Find where the given text appears and provide that cell's center as [X, Y] coordinate. 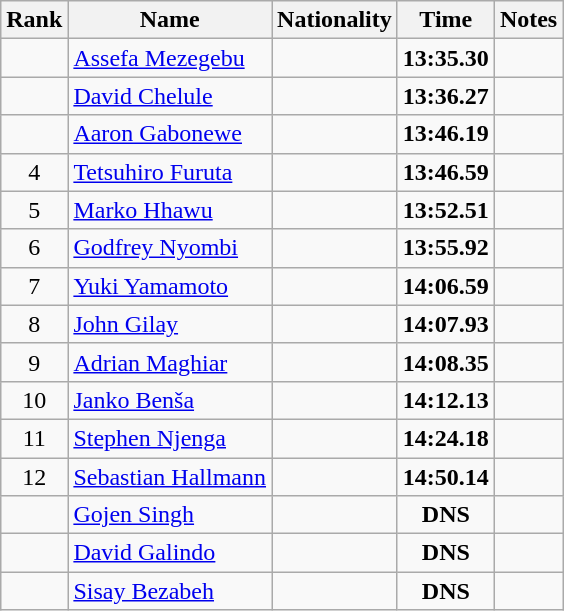
14:06.59 [446, 286]
5 [34, 210]
14:50.14 [446, 477]
John Gilay [170, 324]
13:46.59 [446, 172]
Sisay Bezabeh [170, 591]
7 [34, 286]
Stephen Njenga [170, 438]
Rank [34, 20]
Name [170, 20]
13:55.92 [446, 248]
4 [34, 172]
Godfrey Nyombi [170, 248]
12 [34, 477]
David Galindo [170, 553]
Time [446, 20]
David Chelule [170, 96]
11 [34, 438]
14:08.35 [446, 362]
Aaron Gabonewe [170, 134]
Sebastian Hallmann [170, 477]
14:12.13 [446, 400]
9 [34, 362]
13:52.51 [446, 210]
Nationality [335, 20]
14:24.18 [446, 438]
Tetsuhiro Furuta [170, 172]
Marko Hhawu [170, 210]
Janko Benša [170, 400]
13:46.19 [446, 134]
Yuki Yamamoto [170, 286]
13:35.30 [446, 58]
Assefa Mezegebu [170, 58]
13:36.27 [446, 96]
Adrian Maghiar [170, 362]
6 [34, 248]
10 [34, 400]
14:07.93 [446, 324]
8 [34, 324]
Gojen Singh [170, 515]
Notes [528, 20]
